For the text-containing cell, return its midpoint in (X, Y) coordinate format. 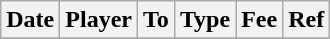
To (156, 20)
Player (99, 20)
Fee (260, 20)
Date (30, 20)
Ref (306, 20)
Type (204, 20)
